Return the (X, Y) coordinate for the center point of the cell that contains the specified text.  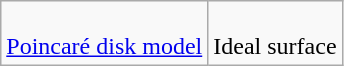
Poincaré disk model (104, 34)
Ideal surface (275, 34)
